Search for the cell housing the specified text and yield its [x, y] center coordinate. 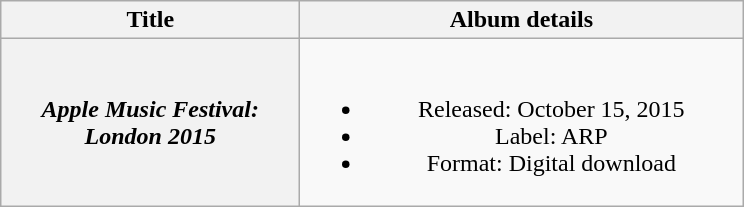
Album details [522, 20]
Released: October 15, 2015Label: ARPFormat: Digital download [522, 122]
Apple Music Festival:London 2015 [150, 122]
Title [150, 20]
